Return (X, Y) of the center of cell containing provided text 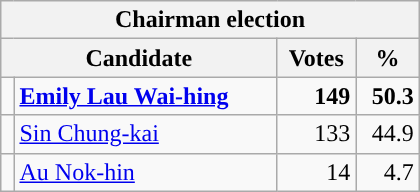
% (388, 58)
Sin Chung-kai (146, 134)
Emily Lau Wai-hing (146, 96)
50.3 (388, 96)
4.7 (388, 172)
14 (316, 172)
Candidate (139, 58)
Au Nok-hin (146, 172)
Chairman election (210, 20)
Votes (316, 58)
44.9 (388, 134)
133 (316, 134)
149 (316, 96)
